Locate the cell with the specified text and output its [x, y] center coordinate. 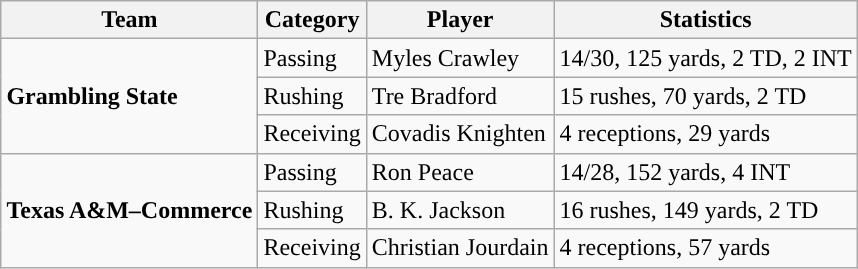
15 rushes, 70 yards, 2 TD [706, 96]
Ron Peace [460, 172]
Christian Jourdain [460, 248]
Texas A&M–Commerce [130, 210]
B. K. Jackson [460, 210]
16 rushes, 149 yards, 2 TD [706, 210]
Category [312, 20]
14/28, 152 yards, 4 INT [706, 172]
Player [460, 20]
Team [130, 20]
Myles Crawley [460, 58]
Grambling State [130, 96]
Covadis Knighten [460, 134]
4 receptions, 57 yards [706, 248]
4 receptions, 29 yards [706, 134]
Tre Bradford [460, 96]
14/30, 125 yards, 2 TD, 2 INT [706, 58]
Statistics [706, 20]
